Search for the cell housing the specified text and yield its (X, Y) center coordinate. 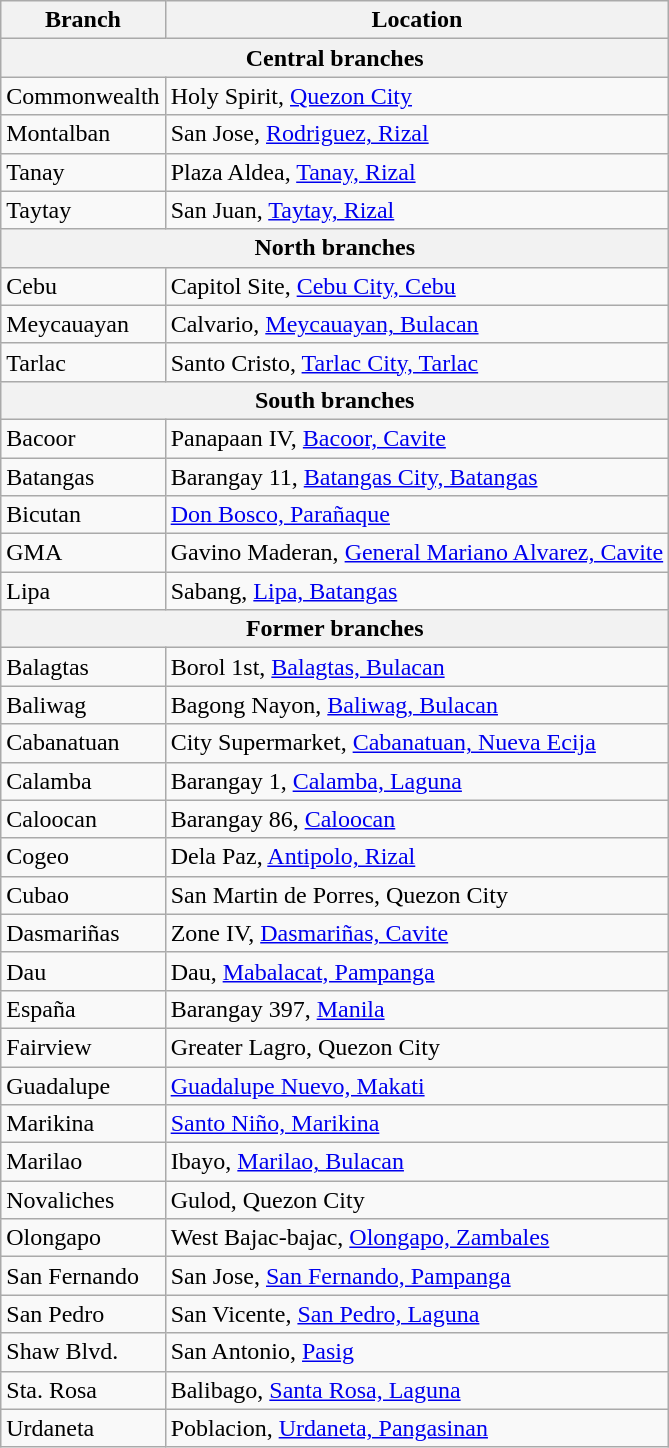
San Martin de Porres, Quezon City (417, 895)
Greater Lagro, Quezon City (417, 1047)
South branches (335, 400)
Santo Cristo, Tarlac City, Tarlac (417, 362)
Cubao (83, 895)
Holy Spirit, Quezon City (417, 96)
Guadalupe (83, 1085)
Meycauayan (83, 324)
Barangay 86, Caloocan (417, 819)
Branch (83, 20)
Bicutan (83, 515)
Cebu (83, 286)
Baliwag (83, 705)
Barangay 397, Manila (417, 1009)
Taytay (83, 210)
Marilao (83, 1162)
Gavino Maderan, General Mariano Alvarez, Cavite (417, 553)
Dasmariñas (83, 933)
Borol 1st, Balagtas, Bulacan (417, 667)
Caloocan (83, 819)
Dau, Mabalacat, Pampanga (417, 971)
San Juan, Taytay, Rizal (417, 210)
Former branches (335, 629)
Santo Niño, Marikina (417, 1124)
Bacoor (83, 438)
Olongapo (83, 1238)
Capitol Site, Cebu City, Cebu (417, 286)
North branches (335, 248)
Central branches (335, 58)
Dela Paz, Antipolo, Rizal (417, 857)
Tanay (83, 172)
Calamba (83, 781)
City Supermarket, Cabanatuan, Nueva Ecija (417, 743)
San Fernando (83, 1276)
Don Bosco, Parañaque (417, 515)
GMA (83, 553)
Dau (83, 971)
Sta. Rosa (83, 1390)
West Bajac-bajac, Olongapo, Zambales (417, 1238)
Location (417, 20)
Shaw Blvd. (83, 1352)
Balagtas (83, 667)
Bagong Nayon, Baliwag, Bulacan (417, 705)
Novaliches (83, 1200)
San Jose, San Fernando, Pampanga (417, 1276)
Marikina (83, 1124)
Guadalupe Nuevo, Makati (417, 1085)
Lipa (83, 591)
Zone IV, Dasmariñas, Cavite (417, 933)
Barangay 11, Batangas City, Batangas (417, 477)
Tarlac (83, 362)
Sabang, Lipa, Batangas (417, 591)
Barangay 1, Calamba, Laguna (417, 781)
San Vicente, San Pedro, Laguna (417, 1314)
Batangas (83, 477)
San Jose, Rodriguez, Rizal (417, 134)
Cabanatuan (83, 743)
Fairview (83, 1047)
Commonwealth (83, 96)
Ibayo, Marilao, Bulacan (417, 1162)
Gulod, Quezon City (417, 1200)
Montalban (83, 134)
Balibago, Santa Rosa, Laguna (417, 1390)
Cogeo (83, 857)
Panapaan IV, Bacoor, Cavite (417, 438)
Plaza Aldea, Tanay, Rizal (417, 172)
España (83, 1009)
Poblacion, Urdaneta, Pangasinan (417, 1428)
San Pedro (83, 1314)
San Antonio, Pasig (417, 1352)
Urdaneta (83, 1428)
Calvario, Meycauayan, Bulacan (417, 324)
